Pinpoint the cell where the given text exists, returning its (X, Y) midpoint coordinate. 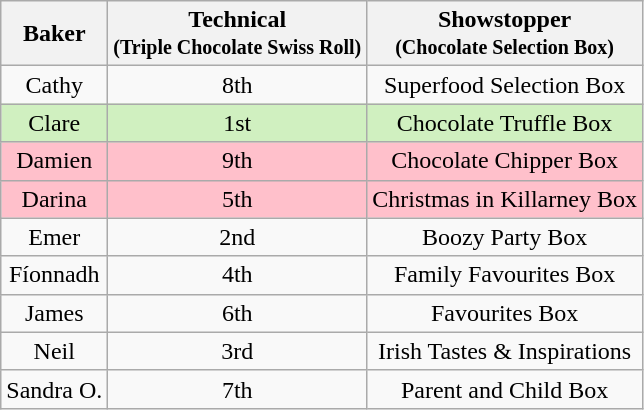
2nd (238, 237)
Superfood Selection Box (505, 85)
4th (238, 275)
James (54, 313)
Christmas in Killarney Box (505, 199)
7th (238, 389)
Irish Tastes & Inspirations (505, 351)
Baker (54, 34)
Damien (54, 161)
Darina (54, 199)
9th (238, 161)
Cathy (54, 85)
Boozy Party Box (505, 237)
Sandra O. (54, 389)
Clare (54, 123)
3rd (238, 351)
Chocolate Chipper Box (505, 161)
Neil (54, 351)
Technical(Triple Chocolate Swiss Roll) (238, 34)
5th (238, 199)
8th (238, 85)
6th (238, 313)
Family Favourites Box (505, 275)
Chocolate Truffle Box (505, 123)
Parent and Child Box (505, 389)
Fíonnadh (54, 275)
1st (238, 123)
Showstopper(Chocolate Selection Box) (505, 34)
Emer (54, 237)
Favourites Box (505, 313)
